Scan for the cell matching the given text and deliver its [X, Y] coordinate at center. 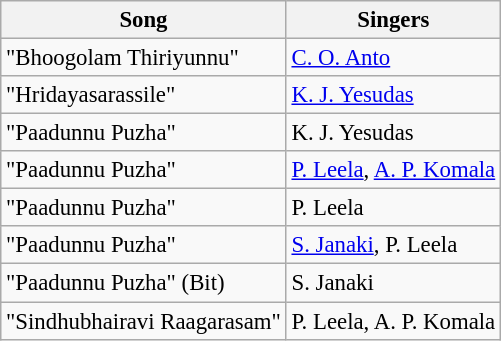
"Sindhubhairavi Raagarasam" [144, 321]
Singers [393, 20]
C. O. Anto [393, 58]
S. Janaki, P. Leela [393, 245]
Song [144, 20]
P. Leela [393, 208]
S. Janaki [393, 283]
"Hridayasarassile" [144, 95]
"Paadunnu Puzha" (Bit) [144, 283]
"Bhoogolam Thiriyunnu" [144, 58]
